Find where the given text appears and provide that cell's center as [X, Y] coordinate. 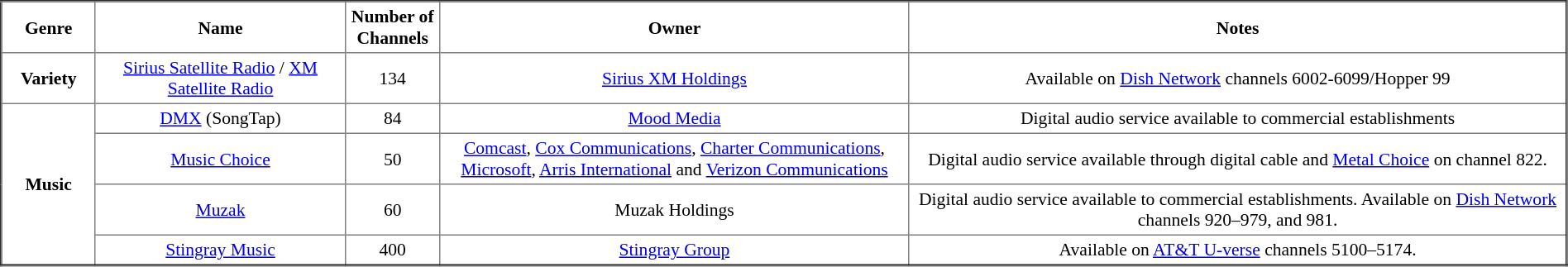
Available on AT&T U-verse channels 5100–5174. [1237, 250]
Digital audio service available through digital cable and Metal Choice on channel 822. [1237, 159]
Stingray Group [675, 250]
Music Choice [220, 159]
Muzak Holdings [675, 210]
84 [393, 118]
Available on Dish Network channels 6002-6099/Hopper 99 [1237, 79]
Notes [1237, 27]
Comcast, Cox Communications, Charter Communications, Microsoft, Arris International and Verizon Communications [675, 159]
DMX (SongTap) [220, 118]
50 [393, 159]
Number of Channels [393, 27]
60 [393, 210]
Genre [49, 27]
Name [220, 27]
Variety [49, 79]
Sirius XM Holdings [675, 79]
Mood Media [675, 118]
Owner [675, 27]
Sirius Satellite Radio / XM Satellite Radio [220, 79]
Muzak [220, 210]
Stingray Music [220, 250]
Digital audio service available to commercial establishments [1237, 118]
134 [393, 79]
Digital audio service available to commercial establishments. Available on Dish Network channels 920–979, and 981. [1237, 210]
400 [393, 250]
Music [49, 184]
